Provide the (X, Y) coordinate of the cell's center where the given text is located.  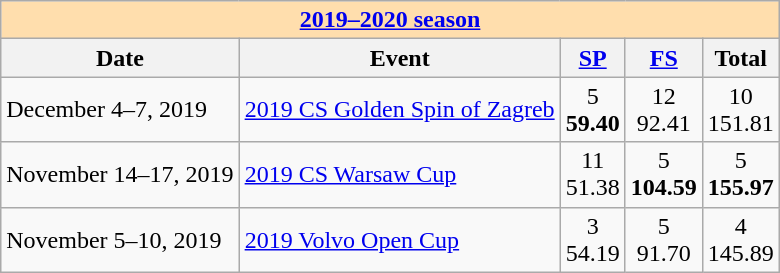
2019 CS Golden Spin of Zagreb (400, 110)
FS (664, 58)
Date (120, 58)
2019 Volvo Open Cup (400, 240)
5 104.59 (664, 174)
Total (740, 58)
2019–2020 season (390, 20)
SP (592, 58)
5 59.40 (592, 110)
11 51.38 (592, 174)
12 92.41 (664, 110)
5 155.97 (740, 174)
4 145.89 (740, 240)
November 5–10, 2019 (120, 240)
10 151.81 (740, 110)
3 54.19 (592, 240)
Event (400, 58)
5 91.70 (664, 240)
November 14–17, 2019 (120, 174)
December 4–7, 2019 (120, 110)
2019 CS Warsaw Cup (400, 174)
